For the text-containing cell, return its midpoint in [X, Y] coordinate format. 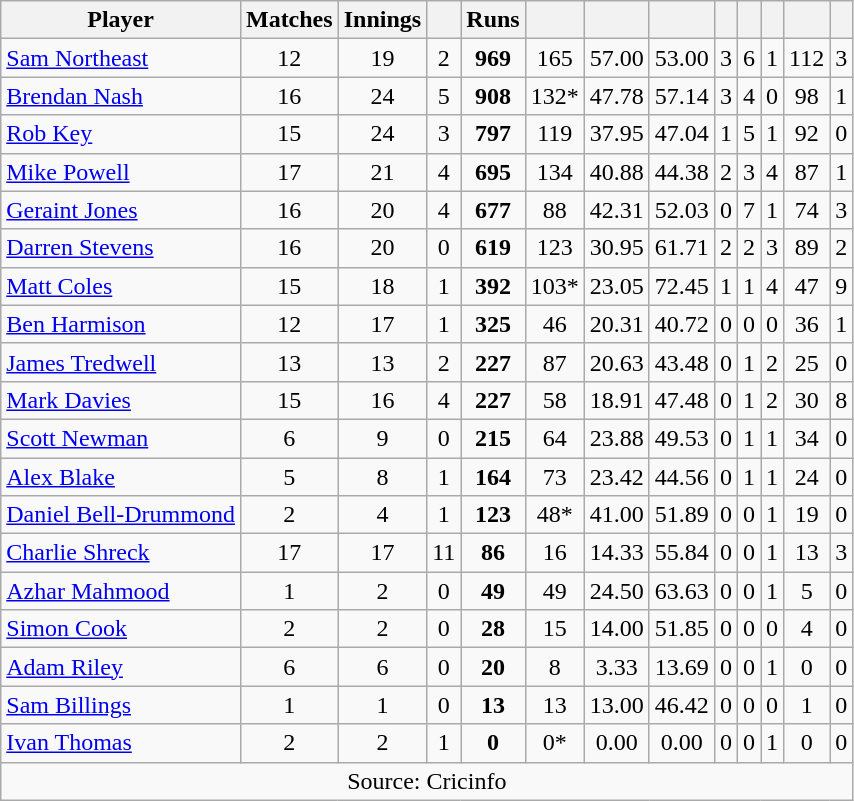
18.91 [616, 400]
3.33 [616, 667]
98 [807, 96]
63.63 [682, 591]
34 [807, 438]
Runs [493, 20]
51.89 [682, 515]
46 [554, 324]
42.31 [616, 210]
Sam Northeast [121, 58]
Source: Cricinfo [427, 781]
Simon Cook [121, 629]
14.33 [616, 553]
Adam Riley [121, 667]
7 [748, 210]
134 [554, 172]
72.45 [682, 286]
Rob Key [121, 134]
43.48 [682, 362]
James Tredwell [121, 362]
36 [807, 324]
677 [493, 210]
57.00 [616, 58]
30.95 [616, 248]
58 [554, 400]
112 [807, 58]
Geraint Jones [121, 210]
Sam Billings [121, 705]
Matches [289, 20]
30 [807, 400]
48* [554, 515]
969 [493, 58]
20.63 [616, 362]
20.31 [616, 324]
Innings [382, 20]
44.38 [682, 172]
Scott Newman [121, 438]
165 [554, 58]
103* [554, 286]
28 [493, 629]
44.56 [682, 477]
89 [807, 248]
41.00 [616, 515]
119 [554, 134]
57.14 [682, 96]
55.84 [682, 553]
21 [382, 172]
215 [493, 438]
392 [493, 286]
Azhar Mahmood [121, 591]
37.95 [616, 134]
0* [554, 743]
13.69 [682, 667]
14.00 [616, 629]
18 [382, 286]
23.88 [616, 438]
88 [554, 210]
Daniel Bell-Drummond [121, 515]
86 [493, 553]
46.42 [682, 705]
73 [554, 477]
24.50 [616, 591]
13.00 [616, 705]
53.00 [682, 58]
47 [807, 286]
797 [493, 134]
Darren Stevens [121, 248]
Ivan Thomas [121, 743]
49.53 [682, 438]
132* [554, 96]
695 [493, 172]
25 [807, 362]
Alex Blake [121, 477]
47.04 [682, 134]
908 [493, 96]
23.42 [616, 477]
47.48 [682, 400]
74 [807, 210]
40.72 [682, 324]
92 [807, 134]
Brendan Nash [121, 96]
325 [493, 324]
47.78 [616, 96]
Mike Powell [121, 172]
23.05 [616, 286]
164 [493, 477]
Matt Coles [121, 286]
64 [554, 438]
52.03 [682, 210]
Mark Davies [121, 400]
Charlie Shreck [121, 553]
61.71 [682, 248]
51.85 [682, 629]
Ben Harmison [121, 324]
11 [444, 553]
Player [121, 20]
40.88 [616, 172]
619 [493, 248]
